Identify which cell holds the provided text, then report its (x, y) central coordinate. 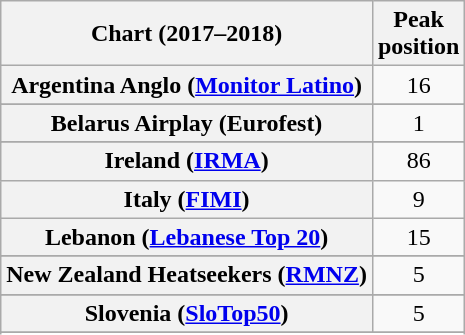
Argentina Anglo (Monitor Latino) (187, 85)
1 (418, 123)
Italy (FIMI) (187, 199)
New Zealand Heatseekers (RMNZ) (187, 275)
Chart (2017–2018) (187, 34)
16 (418, 85)
9 (418, 199)
Ireland (IRMA) (187, 161)
Lebanon (Lebanese Top 20) (187, 237)
86 (418, 161)
Peak position (418, 34)
Slovenia (SloTop50) (187, 313)
Belarus Airplay (Eurofest) (187, 123)
15 (418, 237)
